Output the (x, y) coordinate of the center of the cell containing the given text.  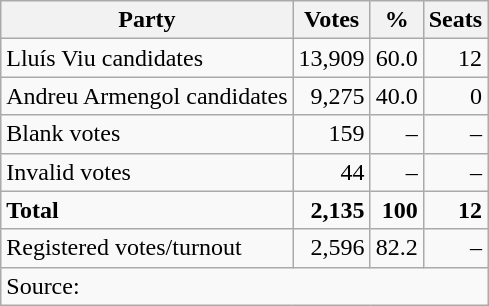
Seats (455, 20)
Registered votes/turnout (147, 248)
Andreu Armengol candidates (147, 96)
60.0 (396, 58)
Source: (244, 286)
44 (332, 172)
Blank votes (147, 134)
Total (147, 210)
100 (396, 210)
% (396, 20)
159 (332, 134)
2,135 (332, 210)
13,909 (332, 58)
Invalid votes (147, 172)
2,596 (332, 248)
0 (455, 96)
82.2 (396, 248)
Lluís Viu candidates (147, 58)
Party (147, 20)
40.0 (396, 96)
Votes (332, 20)
9,275 (332, 96)
